Scan for the cell matching the given text and deliver its [X, Y] coordinate at center. 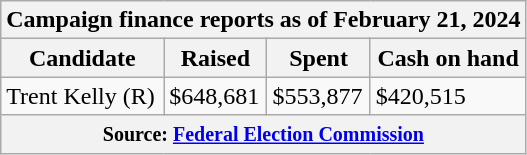
$553,877 [318, 96]
Campaign finance reports as of February 21, 2024 [264, 20]
Source: Federal Election Commission [264, 134]
Trent Kelly (R) [82, 96]
$648,681 [216, 96]
Candidate [82, 58]
Raised [216, 58]
$420,515 [448, 96]
Spent [318, 58]
Cash on hand [448, 58]
